Return [X, Y] of the center of cell containing provided text 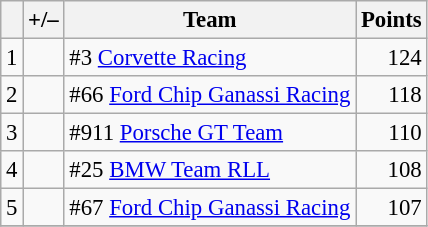
3 [12, 133]
124 [392, 58]
5 [12, 208]
#3 Corvette Racing [210, 58]
#911 Porsche GT Team [210, 133]
4 [12, 170]
118 [392, 95]
Points [392, 20]
107 [392, 208]
1 [12, 58]
+/– [44, 20]
#66 Ford Chip Ganassi Racing [210, 95]
#67 Ford Chip Ganassi Racing [210, 208]
Team [210, 20]
110 [392, 133]
2 [12, 95]
#25 BMW Team RLL [210, 170]
108 [392, 170]
